Determine the [X, Y] coordinate at the center of the cell enclosing the given text.  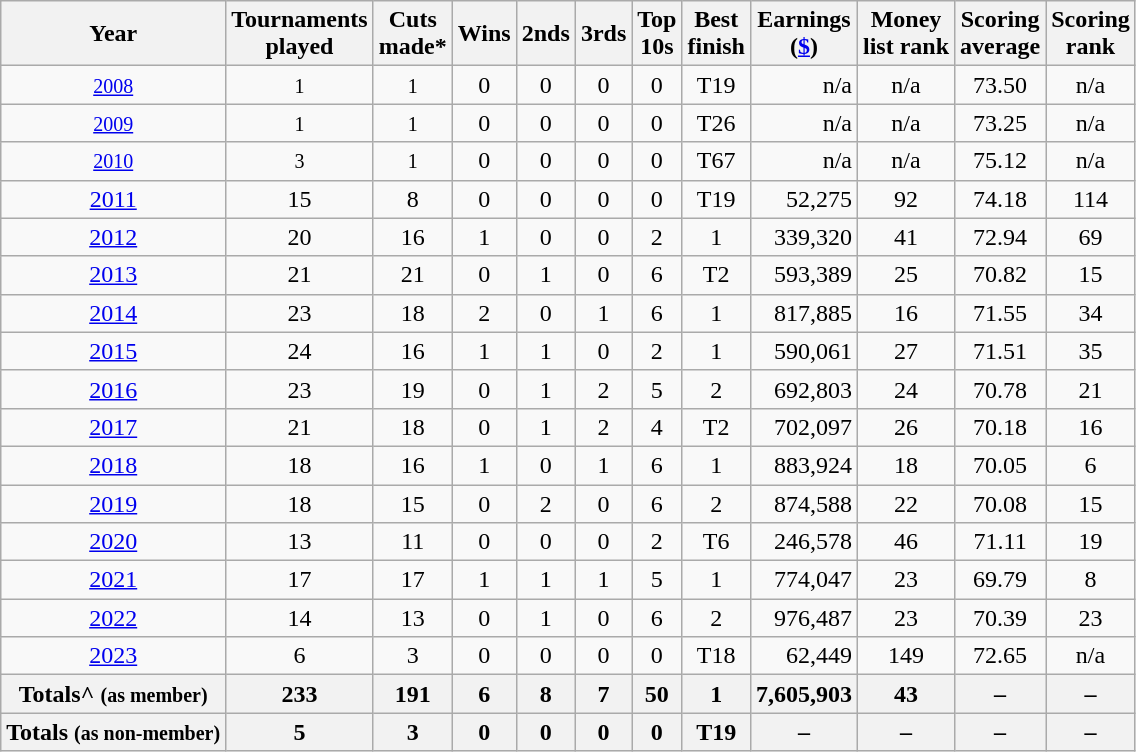
Top 10s [657, 34]
874,588 [804, 503]
2021 [114, 580]
35 [1091, 351]
Scoring average [1000, 34]
Cuts made* [412, 34]
2022 [114, 618]
Year [114, 34]
2009 [114, 123]
70.39 [1000, 618]
T67 [716, 161]
41 [906, 237]
Wins [484, 34]
593,389 [804, 275]
Tournaments played [300, 34]
2012 [114, 237]
2015 [114, 351]
11 [412, 542]
73.25 [1000, 123]
20 [300, 237]
191 [412, 694]
246,578 [804, 542]
70.78 [1000, 389]
2017 [114, 427]
2011 [114, 199]
T18 [716, 656]
72.94 [1000, 237]
2023 [114, 656]
Totals (as non-member) [114, 732]
7 [603, 694]
T26 [716, 123]
774,047 [804, 580]
339,320 [804, 237]
74.18 [1000, 199]
62,449 [804, 656]
14 [300, 618]
2nds [546, 34]
71.55 [1000, 313]
692,803 [804, 389]
590,061 [804, 351]
2016 [114, 389]
22 [906, 503]
Moneylist rank [906, 34]
Best finish [716, 34]
52,275 [804, 199]
50 [657, 694]
2008 [114, 85]
2019 [114, 503]
883,924 [804, 465]
75.12 [1000, 161]
Totals^ (as member) [114, 694]
233 [300, 694]
46 [906, 542]
70.05 [1000, 465]
2020 [114, 542]
70.18 [1000, 427]
73.50 [1000, 85]
26 [906, 427]
92 [906, 199]
43 [906, 694]
25 [906, 275]
702,097 [804, 427]
817,885 [804, 313]
T6 [716, 542]
70.82 [1000, 275]
71.51 [1000, 351]
3rds [603, 34]
69 [1091, 237]
7,605,903 [804, 694]
27 [906, 351]
976,487 [804, 618]
114 [1091, 199]
69.79 [1000, 580]
2010 [114, 161]
70.08 [1000, 503]
149 [906, 656]
Scoringrank [1091, 34]
71.11 [1000, 542]
72.65 [1000, 656]
Earnings($) [804, 34]
34 [1091, 313]
2013 [114, 275]
4 [657, 427]
2018 [114, 465]
2014 [114, 313]
